For the text-containing cell, return its midpoint in [X, Y] coordinate format. 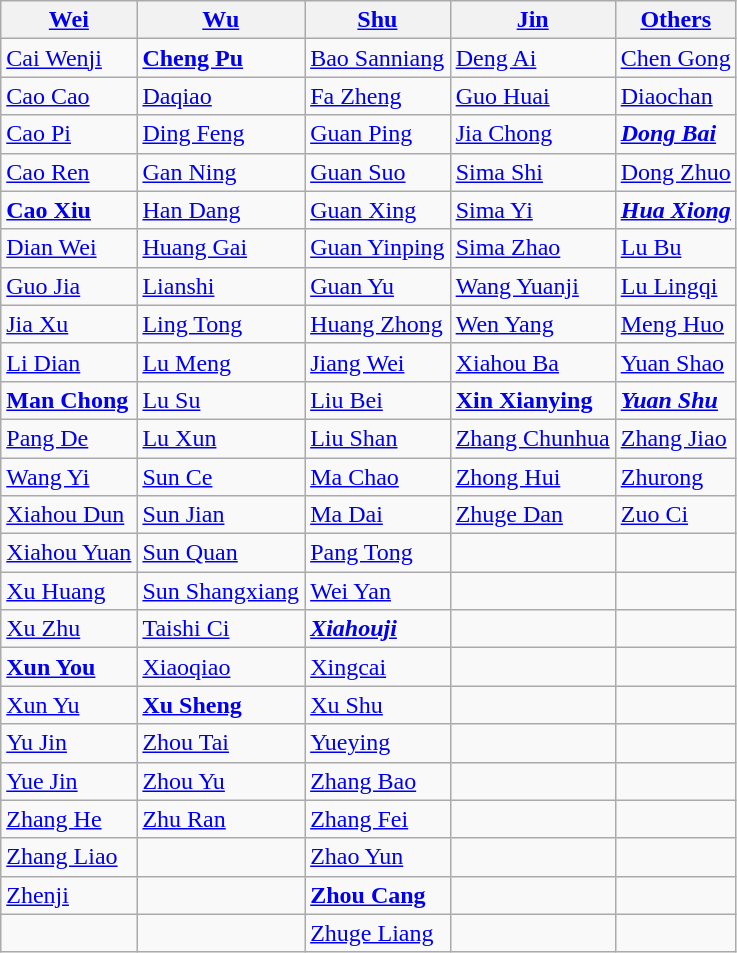
Huang Zhong [378, 324]
Man Chong [69, 400]
Zhenji [69, 895]
Dong Zhuo [676, 172]
Sun Quan [221, 553]
Zhuge Dan [532, 515]
Jia Chong [532, 134]
Cai Wenji [69, 58]
Sun Shangxiang [221, 591]
Daqiao [221, 96]
Liu Shan [378, 438]
Sima Yi [532, 210]
Wu [221, 20]
Wei [69, 20]
Wang Yi [69, 477]
Lu Meng [221, 362]
Dong Bai [676, 134]
Huang Gai [221, 248]
Guan Yinping [378, 248]
Xiahou Dun [69, 515]
Wei Yan [378, 591]
Zhong Hui [532, 477]
Hua Xiong [676, 210]
Liu Bei [378, 400]
Xu Shu [378, 705]
Sun Jian [221, 515]
Xun You [69, 667]
Shu [378, 20]
Cao Ren [69, 172]
Lu Bu [676, 248]
Cao Pi [69, 134]
Guo Huai [532, 96]
Bao Sanniang [378, 58]
Ma Dai [378, 515]
Sima Shi [532, 172]
Zhuge Liang [378, 933]
Zhao Yun [378, 857]
Zhang Fei [378, 819]
Jiang Wei [378, 362]
Meng Huo [676, 324]
Lu Su [221, 400]
Lu Lingqi [676, 286]
Zhu Ran [221, 819]
Dian Wei [69, 248]
Zhang Jiao [676, 438]
Gan Ning [221, 172]
Zhang He [69, 819]
Yue Jin [69, 781]
Zhang Bao [378, 781]
Xun Yu [69, 705]
Sima Zhao [532, 248]
Xingcai [378, 667]
Jia Xu [69, 324]
Guan Suo [378, 172]
Deng Ai [532, 58]
Yuan Shu [676, 400]
Zhou Cang [378, 895]
Fa Zheng [378, 96]
Pang Tong [378, 553]
Zhang Liao [69, 857]
Cao Cao [69, 96]
Xu Zhu [69, 629]
Xin Xianying [532, 400]
Zhou Tai [221, 743]
Xu Sheng [221, 705]
Jin [532, 20]
Wang Yuanji [532, 286]
Lu Xun [221, 438]
Han Dang [221, 210]
Cheng Pu [221, 58]
Cao Xiu [69, 210]
Pang De [69, 438]
Wen Yang [532, 324]
Xiaoqiao [221, 667]
Guan Xing [378, 210]
Yueying [378, 743]
Guo Jia [69, 286]
Guan Yu [378, 286]
Xiahou Yuan [69, 553]
Ma Chao [378, 477]
Guan Ping [378, 134]
Zhou Yu [221, 781]
Xiahou Ba [532, 362]
Yuan Shao [676, 362]
Zuo Ci [676, 515]
Zhang Chunhua [532, 438]
Yu Jin [69, 743]
Taishi Ci [221, 629]
Sun Ce [221, 477]
Xiahouji [378, 629]
Xu Huang [69, 591]
Chen Gong [676, 58]
Lianshi [221, 286]
Li Dian [69, 362]
Ding Feng [221, 134]
Others [676, 20]
Diaochan [676, 96]
Zhurong [676, 477]
Ling Tong [221, 324]
